Capture the cell that displays the provided text and extract its [X, Y] central coordinate. 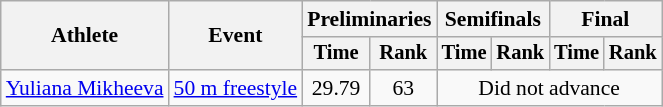
Semifinals [493, 19]
Preliminaries [369, 19]
Athlete [85, 36]
Did not advance [550, 88]
50 m freestyle [236, 88]
Event [236, 36]
Final [605, 19]
63 [404, 88]
Yuliana Mikheeva [85, 88]
29.79 [336, 88]
